Pinpoint the cell where the given text exists, returning its [x, y] midpoint coordinate. 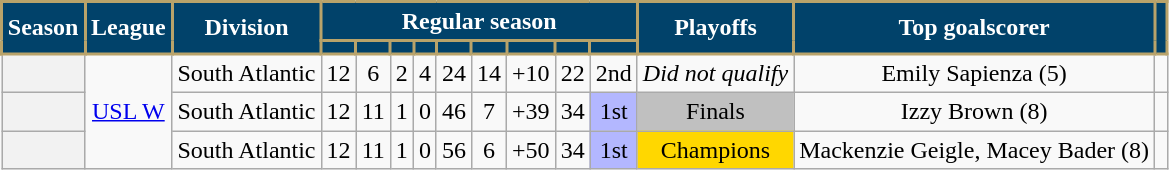
+10 [532, 74]
Izzy Brown (8) [974, 111]
Regular season [479, 22]
Champions [715, 149]
Playoffs [715, 28]
22 [572, 74]
Mackenzie Geigle, Macey Bader (8) [974, 149]
7 [488, 111]
+50 [532, 149]
Season [44, 28]
24 [454, 74]
46 [454, 111]
Division [246, 28]
Did not qualify [715, 74]
League [128, 28]
Finals [715, 111]
USL W [128, 112]
2 [402, 74]
56 [454, 149]
4 [424, 74]
+39 [532, 111]
Emily Sapienza (5) [974, 74]
2nd [614, 74]
14 [488, 74]
Top goalscorer [974, 28]
